Locate the cell with the specified text and output its [x, y] center coordinate. 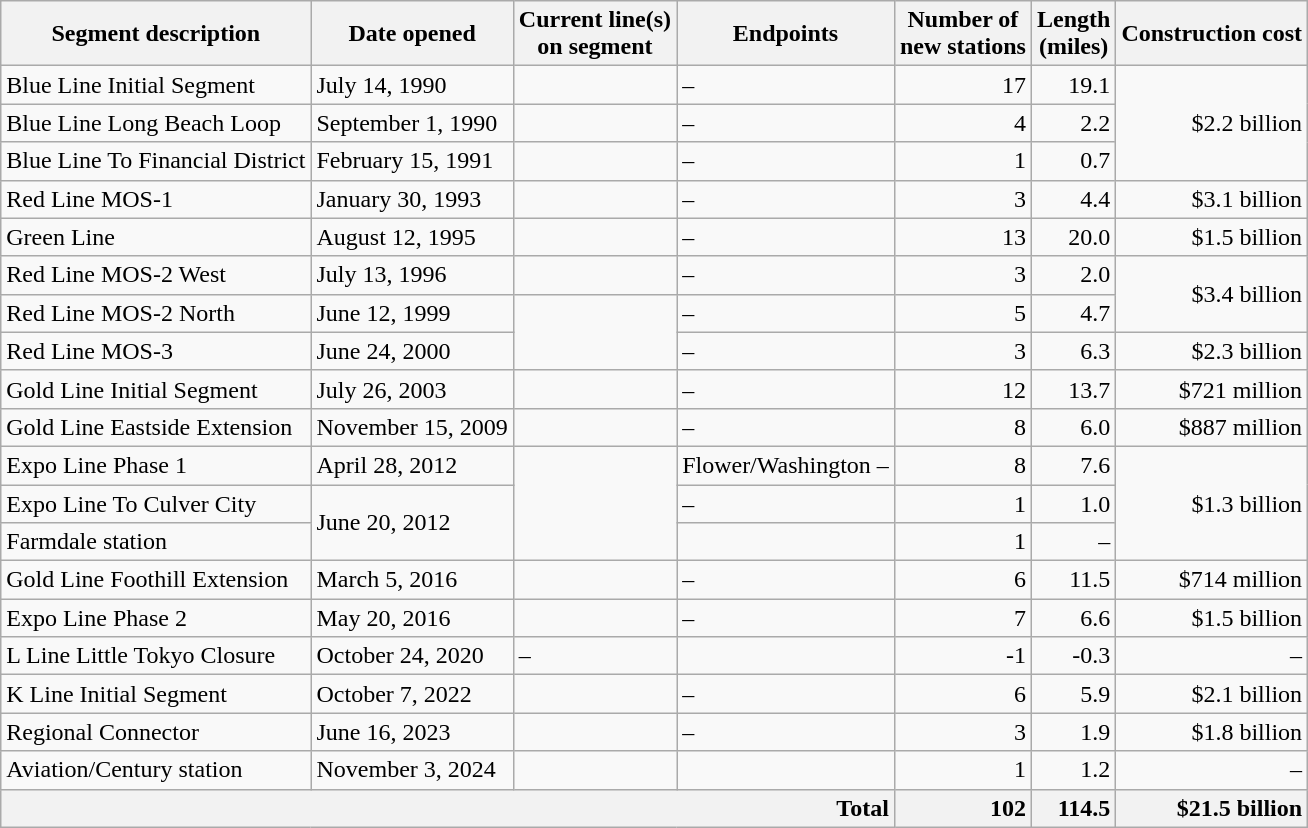
Farmdale station [156, 542]
June 24, 2000 [412, 351]
1.9 [1073, 732]
$2.1 billion [1212, 694]
June 12, 1999 [412, 313]
April 28, 2012 [412, 465]
20.0 [1073, 237]
11.5 [1073, 580]
Gold Line Foothill Extension [156, 580]
Flower/Washington – [786, 465]
Date opened [412, 34]
November 15, 2009 [412, 427]
$1.8 billion [1212, 732]
4.4 [1073, 199]
Red Line MOS-3 [156, 351]
6.6 [1073, 618]
February 15, 1991 [412, 161]
$887 million [1212, 427]
May 20, 2016 [412, 618]
Number ofnew stations [962, 34]
13.7 [1073, 389]
January 30, 1993 [412, 199]
Gold Line Eastside Extension [156, 427]
June 20, 2012 [412, 522]
November 3, 2024 [412, 770]
114.5 [1073, 808]
July 13, 1996 [412, 275]
Expo Line Phase 2 [156, 618]
1.0 [1073, 503]
Blue Line To Financial District [156, 161]
March 5, 2016 [412, 580]
Aviation/Century station [156, 770]
$21.5 billion [1212, 808]
102 [962, 808]
L Line Little Tokyo Closure [156, 656]
7.6 [1073, 465]
-0.3 [1073, 656]
$714 million [1212, 580]
September 1, 1990 [412, 123]
July 26, 2003 [412, 389]
Endpoints [786, 34]
Expo Line Phase 1 [156, 465]
$2.3 billion [1212, 351]
$3.1 billion [1212, 199]
Expo Line To Culver City [156, 503]
6.3 [1073, 351]
July 14, 1990 [412, 85]
12 [962, 389]
7 [962, 618]
Segment description [156, 34]
4.7 [1073, 313]
Regional Connector [156, 732]
August 12, 1995 [412, 237]
17 [962, 85]
6.0 [1073, 427]
0.7 [1073, 161]
$3.4 billion [1212, 294]
Blue Line Initial Segment [156, 85]
October 24, 2020 [412, 656]
19.1 [1073, 85]
5.9 [1073, 694]
Green Line [156, 237]
$1.3 billion [1212, 503]
13 [962, 237]
K Line Initial Segment [156, 694]
Red Line MOS-2 West [156, 275]
2.2 [1073, 123]
2.0 [1073, 275]
$721 million [1212, 389]
Current line(s)on segment [594, 34]
Construction cost [1212, 34]
-1 [962, 656]
June 16, 2023 [412, 732]
$2.2 billion [1212, 123]
4 [962, 123]
Red Line MOS-1 [156, 199]
October 7, 2022 [412, 694]
Gold Line Initial Segment [156, 389]
Length(miles) [1073, 34]
1.2 [1073, 770]
Red Line MOS-2 North [156, 313]
5 [962, 313]
Total [448, 808]
Blue Line Long Beach Loop [156, 123]
